Identify which cell holds the provided text, then report its [X, Y] central coordinate. 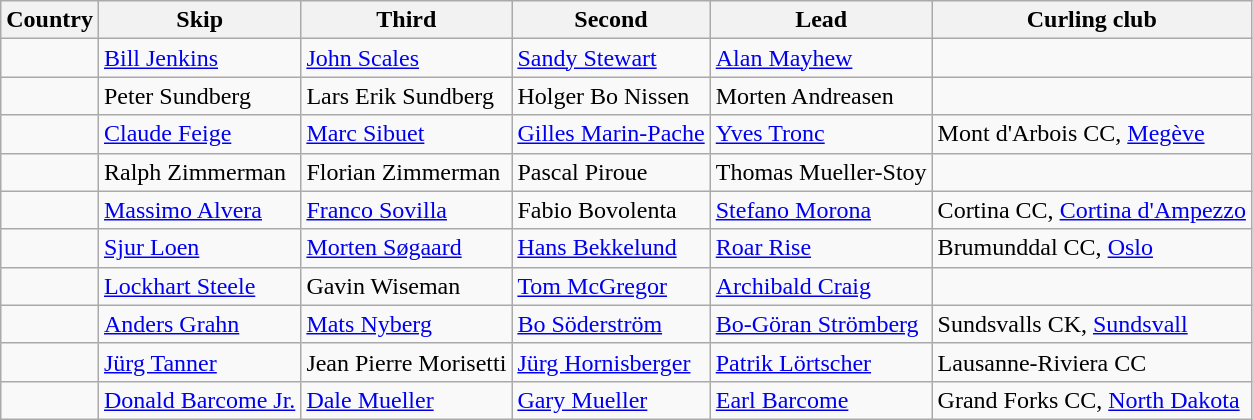
Lausanne-Riviera CC [1092, 362]
Bill Jenkins [199, 58]
Holger Bo Nissen [611, 96]
Claude Feige [199, 134]
Bo Söderström [611, 324]
Sandy Stewart [611, 58]
Third [406, 20]
Ralph Zimmerman [199, 172]
Jürg Tanner [199, 362]
Fabio Bovolenta [611, 210]
Franco Sovilla [406, 210]
Dale Mueller [406, 400]
Gary Mueller [611, 400]
Patrik Lörtscher [821, 362]
Second [611, 20]
Sjur Loen [199, 248]
Massimo Alvera [199, 210]
Yves Tronc [821, 134]
Archibald Craig [821, 286]
Jürg Hornisberger [611, 362]
Anders Grahn [199, 324]
Morten Andreasen [821, 96]
Thomas Mueller-Stoy [821, 172]
Florian Zimmerman [406, 172]
Country [50, 20]
Bo-Göran Strömberg [821, 324]
Peter Sundberg [199, 96]
Roar Rise [821, 248]
Stefano Morona [821, 210]
Lockhart Steele [199, 286]
Morten Søgaard [406, 248]
Mats Nyberg [406, 324]
Lead [821, 20]
Pascal Piroue [611, 172]
Gavin Wiseman [406, 286]
Brumunddal CC, Oslo [1092, 248]
Grand Forks CC, North Dakota [1092, 400]
John Scales [406, 58]
Marc Sibuet [406, 134]
Cortina CC, Cortina d'Ampezzo [1092, 210]
Jean Pierre Morisetti [406, 362]
Curling club [1092, 20]
Lars Erik Sundberg [406, 96]
Gilles Marin-Pache [611, 134]
Hans Bekkelund [611, 248]
Mont d'Arbois CC, Megève [1092, 134]
Sundsvalls CK, Sundsvall [1092, 324]
Tom McGregor [611, 286]
Donald Barcome Jr. [199, 400]
Alan Mayhew [821, 58]
Earl Barcome [821, 400]
Skip [199, 20]
